Identify which cell holds the provided text, then report its (x, y) central coordinate. 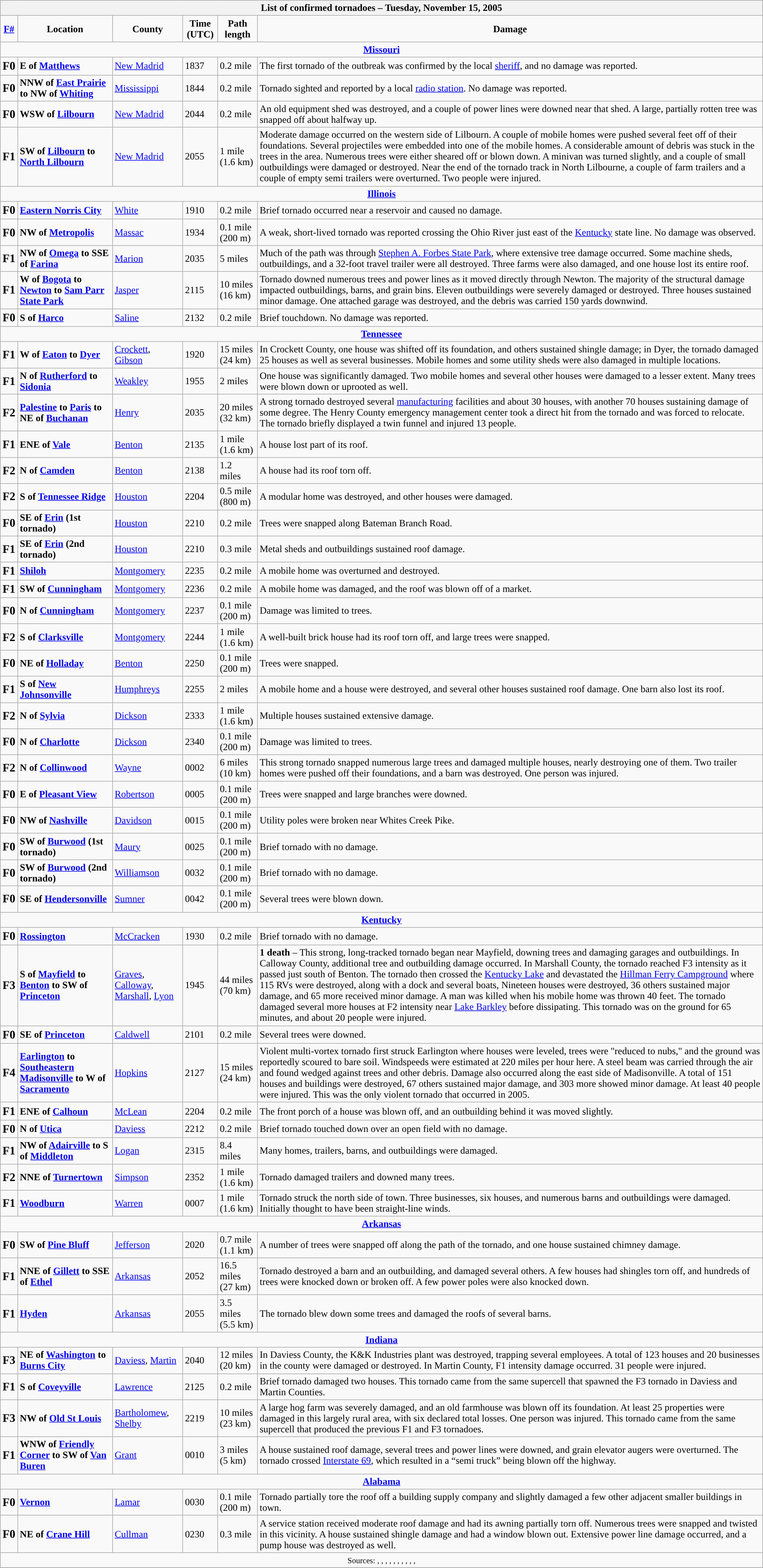
Lawrence (147, 1387)
Henry (147, 413)
1920 (200, 355)
3 miles(5 km) (237, 1455)
Weakley (147, 381)
McCracken (147, 936)
3.5 miles(5.5 km) (237, 1314)
2352 (200, 1177)
2340 (200, 742)
Cullman (147, 1534)
NNE of Turnertown (65, 1177)
WSW of Lilbourn (65, 114)
Damage (510, 29)
The front porch of a house was blown off, and an outbuilding behind it was moved slightly. (510, 1111)
E of Matthews (65, 66)
5 miles (237, 259)
2237 (200, 610)
8.4 miles (237, 1151)
SW of Cunningham (65, 589)
A number of trees were snapped off along the path of the tornado, and one house sustained chimney damage. (510, 1245)
A modular home was destroyed, and other houses were damaged. (510, 497)
NW of Metropolis (65, 232)
A mobile home was overturned and destroyed. (510, 571)
ENE of Calhoun (65, 1111)
S of Clarksville (65, 637)
ENE of Vale (65, 445)
Tennessee (381, 334)
Hyden (65, 1314)
Brief tornado touched down over an open field with no damage. (510, 1129)
Massac (147, 232)
Wayne (147, 768)
McLean (147, 1111)
2135 (200, 445)
12 miles(20 km) (237, 1360)
Metal sheds and outbuildings sustained roof damage. (510, 549)
Location (65, 29)
Davidson (147, 821)
Kentucky (381, 920)
1955 (200, 381)
1945 (200, 985)
NW of Omega to SSE of Farina (65, 259)
Caldwell (147, 1034)
SW of Pine Bluff (65, 1245)
Illinois (381, 194)
0002 (200, 768)
A weak, short-lived tornado was reported crossing the Ohio River just east of the Kentucky state line. No damage was observed. (510, 232)
Palestine to Paris to NE of Buchanan (65, 413)
1930 (200, 936)
SW of Burwood (1st tornado) (65, 846)
2132 (200, 317)
Marion (147, 259)
NW of Nashville (65, 821)
Several trees were blown down. (510, 899)
White (147, 210)
Mississippi (147, 88)
NW of Old St Louis (65, 1418)
The tornado blew down some trees and damaged the roofs of several barns. (510, 1314)
Trees were snapped along Bateman Branch Road. (510, 523)
Missouri (381, 50)
2236 (200, 589)
Robertson (147, 794)
10 miles(16 km) (237, 290)
2044 (200, 114)
SE of Princeton (65, 1034)
N of Collinwood (65, 768)
0005 (200, 794)
Simpson (147, 1177)
Multiple houses sustained extensive damage. (510, 715)
N of Cunningham (65, 610)
0025 (200, 846)
F4 (9, 1073)
Trees were snapped and large branches were downed. (510, 794)
Tornado sighted and reported by a local radio station. No damage was reported. (510, 88)
S of Harco (65, 317)
SW of Lilbourn to North Lilbourn (65, 157)
0042 (200, 899)
Woodburn (65, 1203)
16.5 miles(27 km) (237, 1276)
N of Sylvia (65, 715)
S of New Johnsonville (65, 689)
Sources: , , , , , , , , , , (381, 1560)
2250 (200, 663)
Brief tornado occurred near a reservoir and caused no damage. (510, 210)
NNE of Gillett to SSE of Ethel (65, 1276)
1837 (200, 66)
Bartholomew, Shelby (147, 1418)
The first tornado of the outbreak was confirmed by the local sheriff, and no damage was reported. (510, 66)
Vernon (65, 1502)
0032 (200, 873)
County (147, 29)
SE of Hendersonville (65, 899)
NE of Washington to Burns City (65, 1360)
List of confirmed tornadoes – Tuesday, November 15, 2005 (381, 8)
0.5 mile(800 m) (237, 497)
S of Tennessee Ridge (65, 497)
SW of Burwood (2nd tornado) (65, 873)
F# (9, 29)
Alabama (381, 1481)
Grant (147, 1455)
Tornado damaged trailers and downed many trees. (510, 1177)
S of Coveyville (65, 1387)
Daviess, Martin (147, 1360)
WNW of Friendly Corner to SW of Van Buren (65, 1455)
Trees were snapped. (510, 663)
Shiloh (65, 571)
Eastern Norris City (65, 210)
1.2 miles (237, 470)
Maury (147, 846)
2115 (200, 290)
2255 (200, 689)
2138 (200, 470)
0007 (200, 1203)
1934 (200, 232)
SE of Erin (1st tornado) (65, 523)
2127 (200, 1073)
2315 (200, 1151)
0015 (200, 821)
44 miles(70 km) (237, 985)
2212 (200, 1129)
Warren (147, 1203)
2040 (200, 1360)
Jefferson (147, 1245)
Lamar (147, 1502)
NE of Crane Hill (65, 1534)
A well-built brick house had its roof torn off, and large trees were snapped. (510, 637)
2244 (200, 637)
2235 (200, 571)
Graves, Calloway, Marshall, Lyon (147, 985)
Jasper (147, 290)
SE of Erin (2nd tornado) (65, 549)
Many homes, trailers, barns, and outbuildings were damaged. (510, 1151)
NNW of East Prairie to NW of Whiting (65, 88)
0030 (200, 1502)
1910 (200, 210)
NE of Holladay (65, 663)
2052 (200, 1276)
W of Bogota to Newton to Sam Parr State Park (65, 290)
6 miles(10 km) (237, 768)
Brief tornado damaged two houses. This tornado came from the same supercell that spawned the F3 tornado in Daviess and Martin Counties. (510, 1387)
2333 (200, 715)
2101 (200, 1034)
10 miles(23 km) (237, 1418)
Hopkins (147, 1073)
N of Camden (65, 470)
Time (UTC) (200, 29)
A mobile home was damaged, and the roof was blown off of a market. (510, 589)
2020 (200, 1245)
Logan (147, 1151)
Utility poles were broken near Whites Creek Pike. (510, 821)
Rossington (65, 936)
20 miles(32 km) (237, 413)
2219 (200, 1418)
Humphreys (147, 689)
0230 (200, 1534)
Williamson (147, 873)
Saline (147, 317)
Indiana (381, 1340)
2125 (200, 1387)
Several trees were downed. (510, 1034)
W of Eaton to Dyer (65, 355)
Crockett, Gibson (147, 355)
N of Charlotte (65, 742)
Earlington to Southeastern Madisonville to W of Sacramento (65, 1073)
A house had its roof torn off. (510, 470)
NW of Adairville to S of Middleton (65, 1151)
N of Rutherford to Sidonia (65, 381)
Daviess (147, 1129)
Brief touchdown. No damage was reported. (510, 317)
0010 (200, 1455)
N of Utica (65, 1129)
A mobile home and a house were destroyed, and several other houses sustained roof damage. One barn also lost its roof. (510, 689)
E of Pleasant View (65, 794)
Sumner (147, 899)
Tornado partially tore the roof off a building supply company and slightly damaged a few other adjacent smaller buildings in town. (510, 1502)
Path length (237, 29)
0.7 mile(1.1 km) (237, 1245)
S of Mayfield to Benton to SW of Princeton (65, 985)
1844 (200, 88)
A house lost part of its roof. (510, 445)
